Determine the [x, y] coordinate at the center of the cell enclosing the given text.  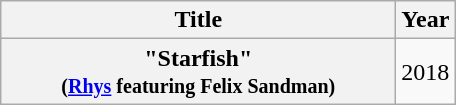
2018 [426, 72]
"Starfish" (Rhys featuring Felix Sandman) [198, 72]
Year [426, 20]
Title [198, 20]
